Capture the cell that displays the provided text and extract its [x, y] central coordinate. 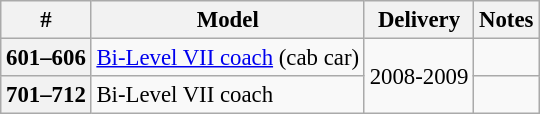
# [46, 20]
Notes [506, 20]
701–712 [46, 95]
601–606 [46, 58]
Bi-Level VII coach (cab car) [228, 58]
Delivery [418, 20]
Model [228, 20]
2008-2009 [418, 76]
Bi-Level VII coach [228, 95]
